From the cell containing the given text, extract its center point as [X, Y] coordinate. 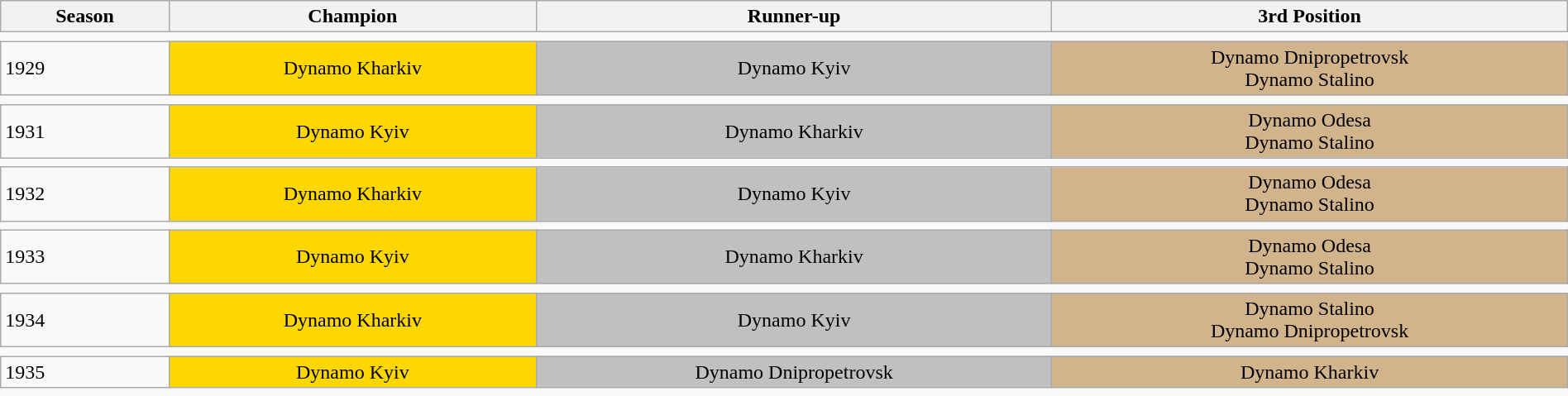
1935 [85, 371]
Champion [352, 17]
Season [85, 17]
1929 [85, 68]
1932 [85, 193]
1933 [85, 256]
1931 [85, 131]
Dynamo StalinoDynamo Dnipropetrovsk [1310, 319]
Dynamo Dnipropetrovsk [794, 371]
Runner-up [794, 17]
3rd Position [1310, 17]
Dynamo DnipropetrovskDynamo Stalino [1310, 68]
1934 [85, 319]
